From the cell containing the given text, extract its center point as (x, y) coordinate. 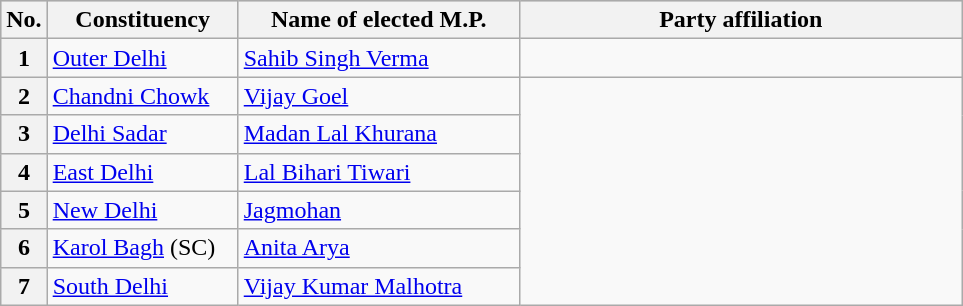
Chandni Chowk (142, 96)
Lal Bihari Tiwari (378, 172)
Constituency (142, 20)
Name of elected M.P. (378, 20)
6 (24, 248)
3 (24, 134)
East Delhi (142, 172)
Jagmohan (378, 210)
5 (24, 210)
South Delhi (142, 286)
Anita Arya (378, 248)
Delhi Sadar (142, 134)
1 (24, 58)
4 (24, 172)
Outer Delhi (142, 58)
New Delhi (142, 210)
Party affiliation (740, 20)
Vijay Kumar Malhotra (378, 286)
2 (24, 96)
Madan Lal Khurana (378, 134)
Sahib Singh Verma (378, 58)
Karol Bagh (SC) (142, 248)
Vijay Goel (378, 96)
No. (24, 20)
7 (24, 286)
